Scan for the cell matching the given text and deliver its (X, Y) coordinate at center. 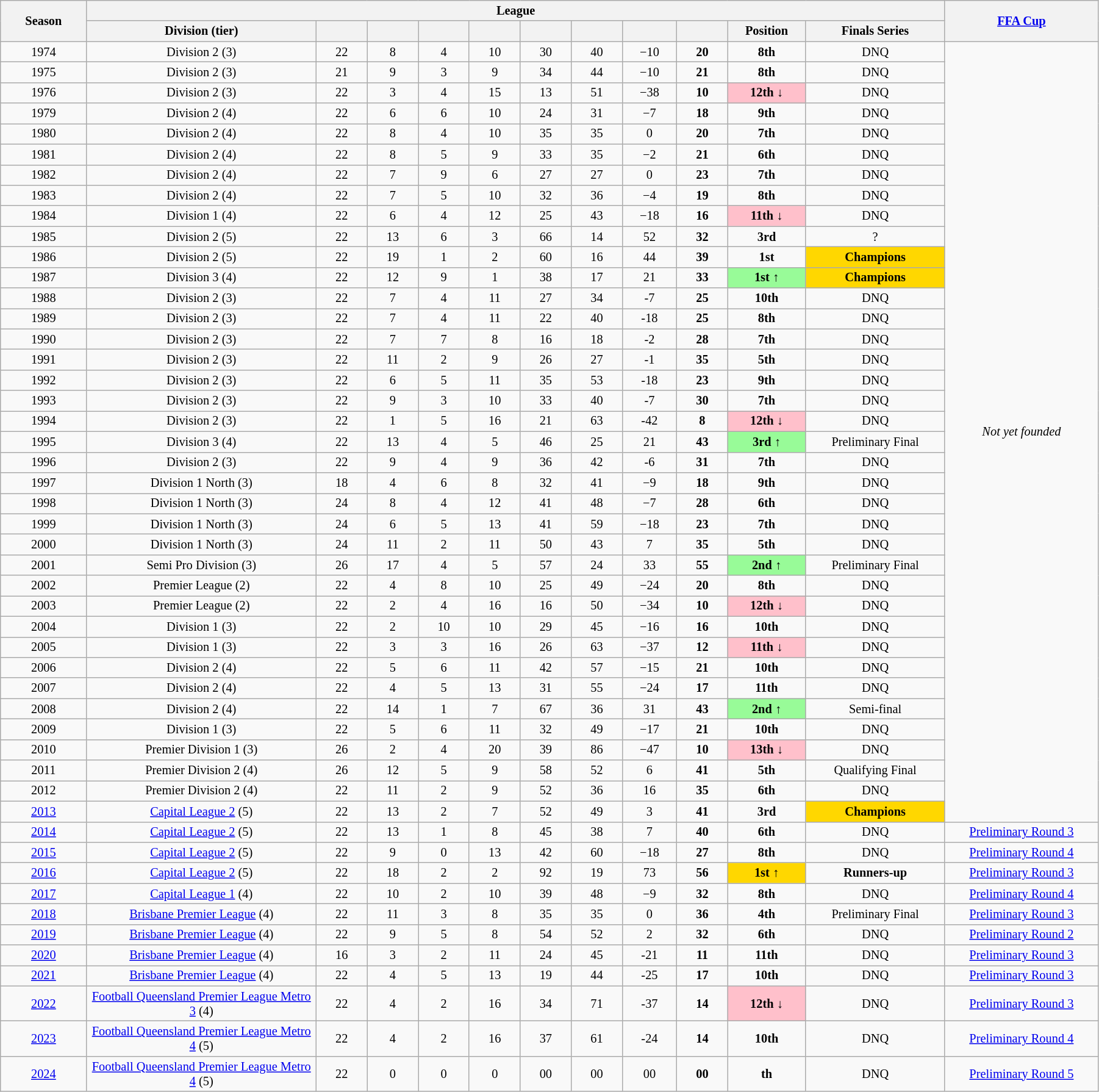
2011 (44, 771)
2017 (44, 894)
-1 (649, 359)
1997 (44, 483)
2003 (44, 606)
1993 (44, 401)
37 (546, 1039)
51 (597, 93)
FFA Cup (1021, 21)
1981 (44, 154)
1994 (44, 421)
Division (tier) (201, 31)
58 (546, 771)
54 (546, 935)
−47 (649, 750)
2015 (44, 852)
66 (546, 237)
61 (597, 1039)
2023 (44, 1039)
1989 (44, 318)
2002 (44, 586)
1999 (44, 524)
−16 (649, 627)
2018 (44, 914)
Preliminary Round 2 (1021, 935)
2007 (44, 688)
1979 (44, 113)
1975 (44, 72)
86 (597, 750)
Capital League 1 (4) (201, 894)
4th (767, 914)
1980 (44, 134)
League (516, 10)
2024 (44, 1074)
1988 (44, 298)
-37 (649, 1004)
−37 (649, 647)
67 (546, 709)
2001 (44, 565)
Finals Series (876, 31)
1996 (44, 462)
−17 (649, 729)
2005 (44, 647)
1982 (44, 175)
53 (597, 380)
15 (495, 93)
−2 (649, 154)
1976 (44, 93)
1st (767, 257)
59 (597, 524)
1986 (44, 257)
73 (649, 873)
92 (546, 873)
2016 (44, 873)
-2 (649, 339)
Preliminary Round 5 (1021, 1074)
-21 (649, 955)
2006 (44, 667)
2020 (44, 955)
2021 (44, 975)
29 (546, 627)
1974 (44, 52)
1985 (44, 237)
56 (703, 873)
Runners-up (876, 873)
-25 (649, 975)
Not yet founded (1021, 432)
2022 (44, 1004)
2008 (44, 709)
−4 (649, 195)
2010 (44, 750)
1991 (44, 359)
1987 (44, 278)
1983 (44, 195)
1995 (44, 442)
Premier Division 1 (3) (201, 750)
1984 (44, 216)
13th ↓ (767, 750)
Position (767, 31)
46 (546, 442)
Semi Pro Division (3) (201, 565)
Qualifying Final (876, 771)
-24 (649, 1039)
2019 (44, 935)
Semi-final (876, 709)
Football Queensland Premier League Metro 3 (4) (201, 1004)
2012 (44, 791)
? (876, 237)
71 (597, 1004)
th (767, 1074)
2013 (44, 811)
Division 1 (4) (201, 216)
1992 (44, 380)
−15 (649, 667)
2009 (44, 729)
1990 (44, 339)
2000 (44, 544)
Season (44, 21)
-6 (649, 462)
1998 (44, 503)
2004 (44, 627)
−38 (649, 93)
−34 (649, 606)
2014 (44, 832)
-42 (649, 421)
3rd ↑ (767, 442)
